Output the (X, Y) coordinate of the center of the cell containing the given text.  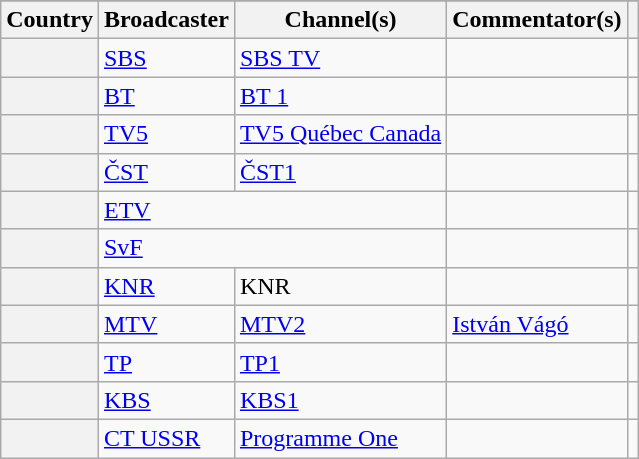
TV5 (166, 134)
BT 1 (340, 96)
István Vágó (537, 324)
ETV (272, 210)
SBS (166, 58)
SvF (272, 248)
Channel(s) (340, 20)
Broadcaster (166, 20)
MTV (166, 324)
ČST (166, 172)
TV5 Québec Canada (340, 134)
CT USSR (166, 438)
SBS TV (340, 58)
BT (166, 96)
KBS1 (340, 400)
Country (50, 20)
Programme One (340, 438)
KBS (166, 400)
Commentator(s) (537, 20)
ČST1 (340, 172)
TP1 (340, 362)
MTV2 (340, 324)
TP (166, 362)
